Return [X, Y] of the center of cell containing provided text 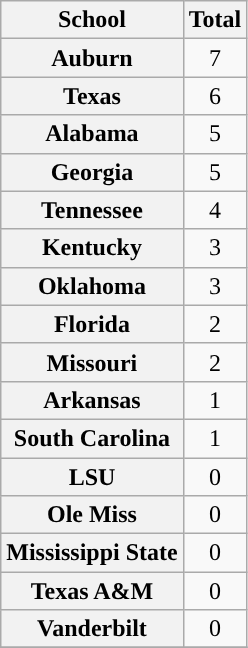
7 [215, 58]
Tennessee [92, 210]
Georgia [92, 172]
4 [215, 210]
School [92, 20]
6 [215, 96]
Alabama [92, 134]
South Carolina [92, 438]
LSU [92, 477]
Oklahoma [92, 286]
Ole Miss [92, 515]
Florida [92, 324]
Kentucky [92, 248]
Arkansas [92, 400]
Texas [92, 96]
Vanderbilt [92, 629]
Texas A&M [92, 591]
Auburn [92, 58]
Mississippi State [92, 553]
Missouri [92, 362]
Total [215, 20]
